Identify which cell holds the provided text, then report its (X, Y) central coordinate. 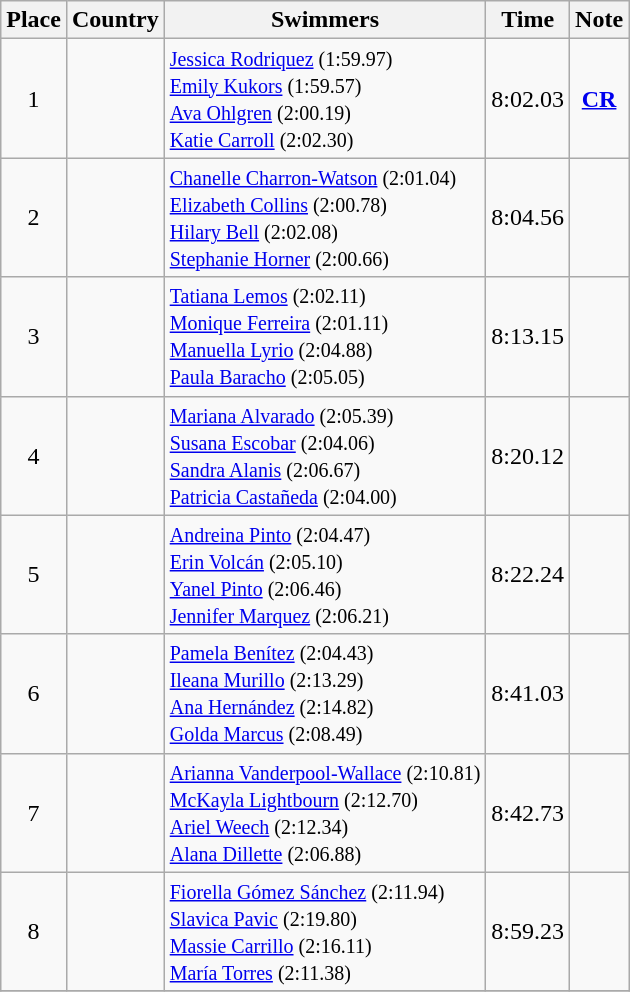
8:41.03 (528, 694)
Tatiana Lemos (2:02.11) Monique Ferreira (2:01.11) Manuella Lyrio (2:04.88) Paula Baracho (2:05.05) (325, 336)
5 (34, 574)
Jessica Rodriquez (1:59.97) Emily Kukors (1:59.57) Ava Ohlgren (2:00.19) Katie Carroll (2:02.30) (325, 98)
Arianna Vanderpool-Wallace (2:10.81) McKayla Lightbourn (2:12.70) Ariel Weech (2:12.34) Alana Dillette (2:06.88) (325, 812)
6 (34, 694)
8:59.23 (528, 932)
4 (34, 456)
3 (34, 336)
Pamela Benítez (2:04.43) Ileana Murillo (2:13.29) Ana Hernández (2:14.82) Golda Marcus (2:08.49) (325, 694)
CR (600, 98)
8:04.56 (528, 218)
Mariana Alvarado (2:05.39) Susana Escobar (2:04.06) Sandra Alanis (2:06.67) Patricia Castañeda (2:04.00) (325, 456)
Country (115, 20)
Time (528, 20)
Swimmers (325, 20)
Fiorella Gómez Sánchez (2:11.94) Slavica Pavic (2:19.80) Massie Carrillo (2:16.11) María Torres (2:11.38) (325, 932)
Note (600, 20)
8:13.15 (528, 336)
Place (34, 20)
1 (34, 98)
Andreina Pinto (2:04.47) Erin Volcán (2:05.10) Yanel Pinto (2:06.46) Jennifer Marquez (2:06.21) (325, 574)
8:02.03 (528, 98)
8:42.73 (528, 812)
7 (34, 812)
Chanelle Charron-Watson (2:01.04) Elizabeth Collins (2:00.78) Hilary Bell (2:02.08) Stephanie Horner (2:00.66) (325, 218)
2 (34, 218)
8:22.24 (528, 574)
8 (34, 932)
8:20.12 (528, 456)
